Identify which cell holds the provided text, then report its (X, Y) central coordinate. 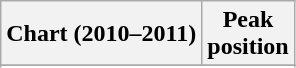
Chart (2010–2011) (102, 34)
Peakposition (248, 34)
